Capture the cell that displays the provided text and extract its (X, Y) central coordinate. 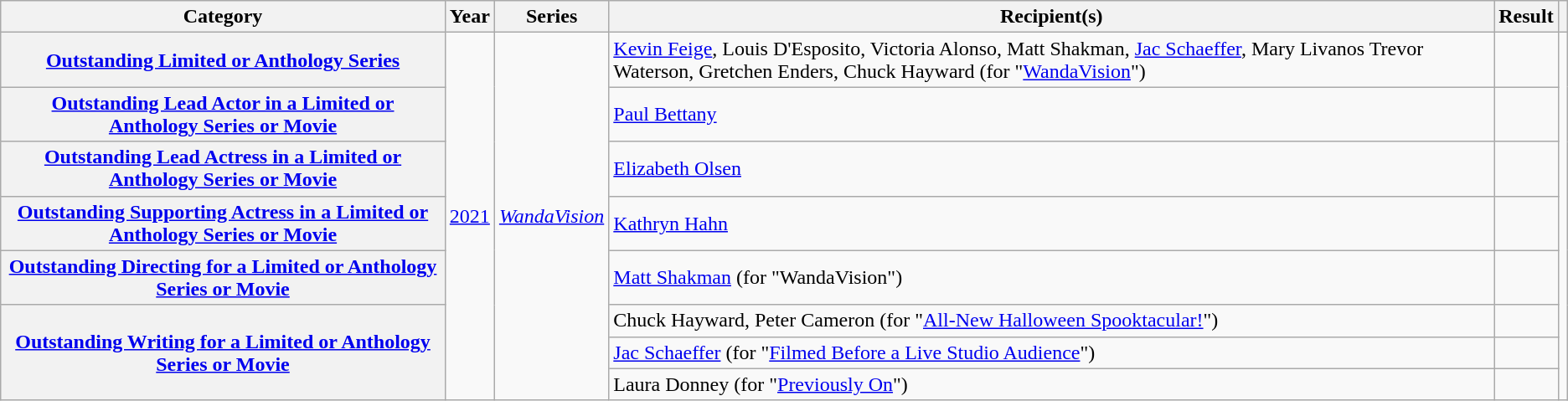
Outstanding Supporting Actress in a Limited or Anthology Series or Movie (223, 223)
Matt Shakman (for "WandaVision") (1052, 278)
WandaVision (551, 217)
Laura Donney (for "Previously On") (1052, 384)
Outstanding Directing for a Limited or Anthology Series or Movie (223, 278)
Year (469, 17)
Outstanding Lead Actor in a Limited or Anthology Series or Movie (223, 114)
Category (223, 17)
Paul Bettany (1052, 114)
Result (1526, 17)
Outstanding Limited or Anthology Series (223, 60)
Kathryn Hahn (1052, 223)
2021 (469, 217)
Outstanding Lead Actress in a Limited or Anthology Series or Movie (223, 169)
Jac Schaeffer (for "Filmed Before a Live Studio Audience") (1052, 352)
Outstanding Writing for a Limited or Anthology Series or Movie (223, 352)
Series (551, 17)
Chuck Hayward, Peter Cameron (for "All-New Halloween Spooktacular!") (1052, 321)
Recipient(s) (1052, 17)
Elizabeth Olsen (1052, 169)
